Detect which cell encompasses the target text, then output its (X, Y) center coordinate. 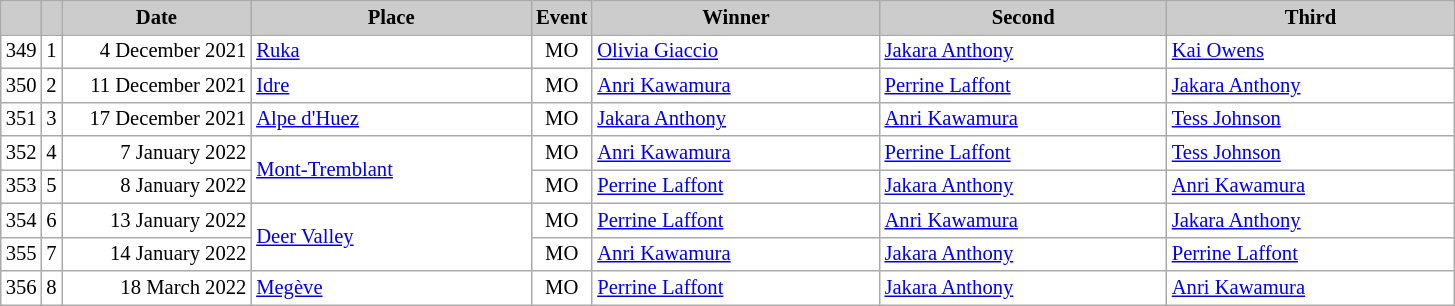
Mont-Tremblant (391, 170)
Place (391, 17)
Third (1310, 17)
11 December 2021 (157, 85)
356 (22, 287)
7 (51, 254)
349 (22, 51)
Winner (736, 17)
Ruka (391, 51)
5 (51, 186)
354 (22, 220)
1 (51, 51)
352 (22, 153)
351 (22, 119)
8 (51, 287)
Date (157, 17)
Alpe d'Huez (391, 119)
Olivia Giaccio (736, 51)
355 (22, 254)
6 (51, 220)
3 (51, 119)
17 December 2021 (157, 119)
Event (562, 17)
18 March 2022 (157, 287)
Deer Valley (391, 237)
13 January 2022 (157, 220)
7 January 2022 (157, 153)
8 January 2022 (157, 186)
14 January 2022 (157, 254)
4 (51, 153)
353 (22, 186)
Kai Owens (1310, 51)
4 December 2021 (157, 51)
Megève (391, 287)
350 (22, 85)
2 (51, 85)
Idre (391, 85)
Second (1024, 17)
